Provide the (x, y) coordinate of the cell's center where the given text is located.  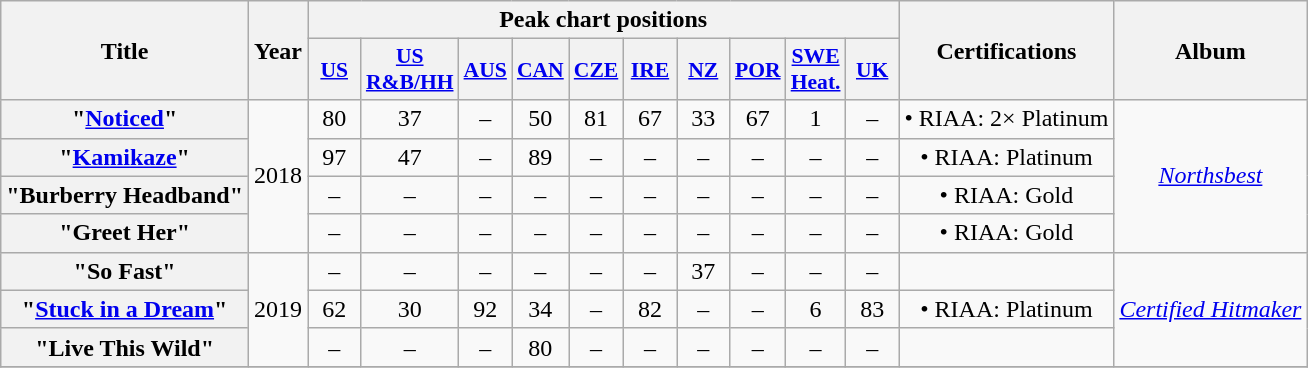
USR&B/HH (410, 70)
"Kamikaze" (125, 157)
Certified Hitmaker (1210, 309)
Year (278, 50)
"Greet Her" (125, 233)
6 (816, 309)
47 (410, 157)
CZE (596, 70)
Certifications (1006, 50)
89 (540, 157)
"Noticed" (125, 119)
50 (540, 119)
81 (596, 119)
Northsbest (1210, 176)
1 (816, 119)
AUS (486, 70)
UK (872, 70)
• RIAA: 2× Platinum (1006, 119)
97 (334, 157)
2018 (278, 176)
62 (334, 309)
34 (540, 309)
US (334, 70)
Peak chart positions (604, 20)
"Burberry Headband" (125, 195)
"Stuck in a Dream" (125, 309)
POR (758, 70)
Title (125, 50)
Album (1210, 50)
CAN (540, 70)
33 (704, 119)
30 (410, 309)
92 (486, 309)
"Live This Wild" (125, 347)
83 (872, 309)
"So Fast" (125, 271)
NZ (704, 70)
2019 (278, 309)
IRE (650, 70)
82 (650, 309)
SWE Heat. (816, 70)
